Search for the cell housing the specified text and yield its (X, Y) center coordinate. 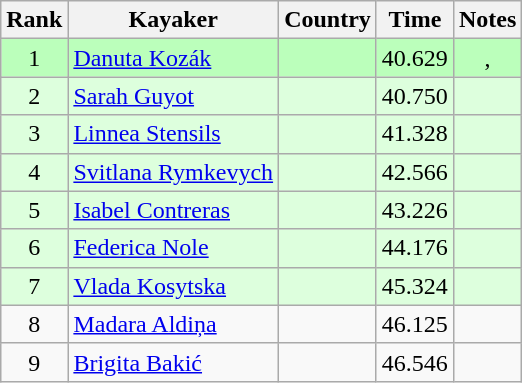
3 (34, 134)
4 (34, 172)
2 (34, 96)
Country (328, 20)
Time (414, 20)
42.566 (414, 172)
Madara Aldiņa (174, 324)
45.324 (414, 286)
Sarah Guyot (174, 96)
Rank (34, 20)
1 (34, 58)
Federica Nole (174, 248)
46.125 (414, 324)
8 (34, 324)
, (487, 58)
6 (34, 248)
Brigita Bakić (174, 362)
5 (34, 210)
44.176 (414, 248)
41.328 (414, 134)
40.629 (414, 58)
Linnea Stensils (174, 134)
9 (34, 362)
Notes (487, 20)
Svitlana Rymkevych (174, 172)
40.750 (414, 96)
46.546 (414, 362)
7 (34, 286)
Danuta Kozák (174, 58)
Isabel Contreras (174, 210)
Vlada Kosytska (174, 286)
43.226 (414, 210)
Kayaker (174, 20)
